Output the (x, y) coordinate of the center of the cell containing the given text.  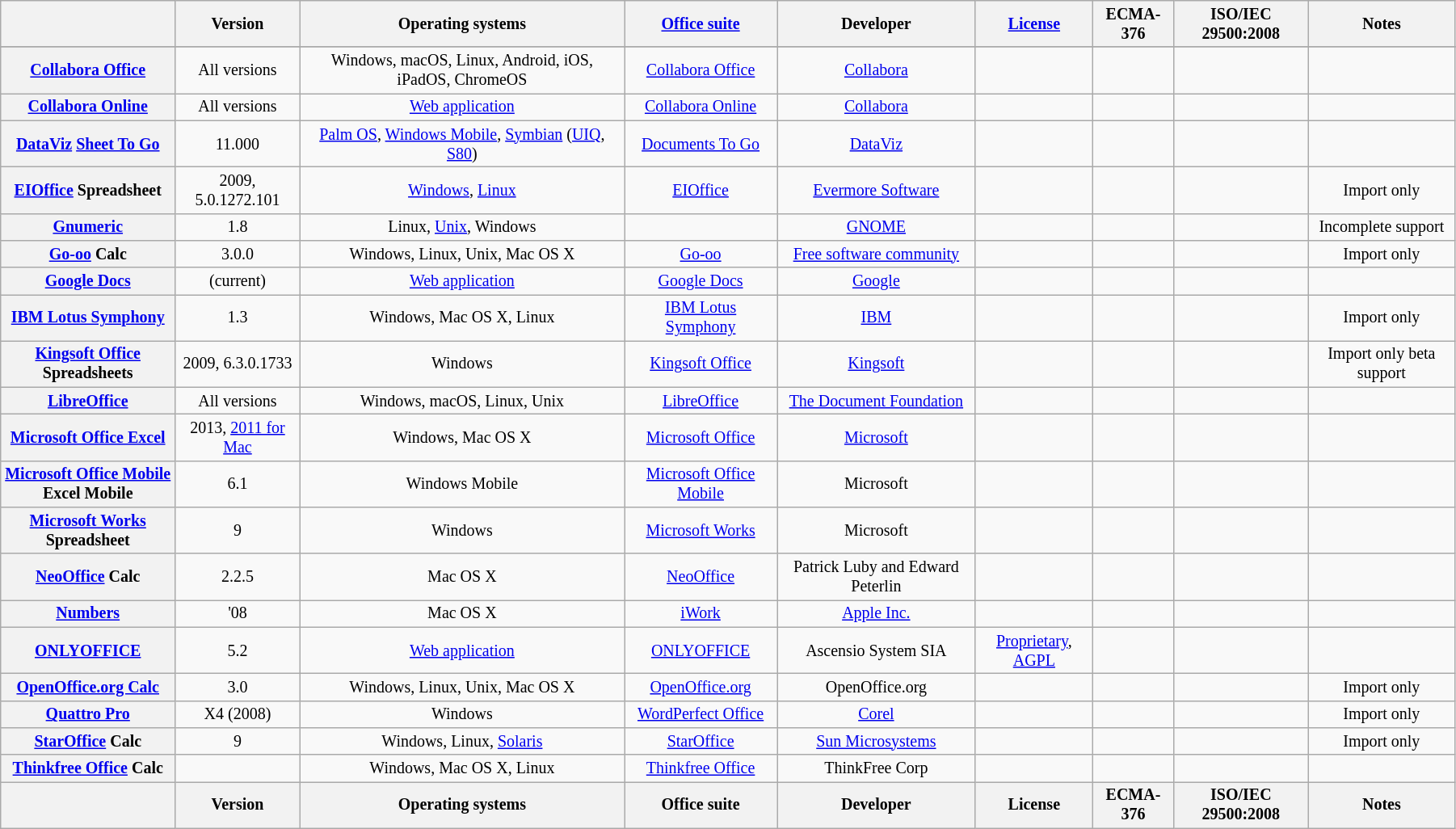
Microsoft Works Spreadsheet (88, 530)
3.0.0 (238, 254)
Thinkfree Office (701, 768)
NeoOffice (701, 577)
5.2 (238, 651)
IBM (876, 318)
EIOffice (701, 191)
WordPerfect Office (701, 714)
Gnumeric (88, 226)
StarOffice (701, 742)
X4 (2008) (238, 714)
EIOffice Spreadsheet (88, 191)
11.000 (238, 144)
Go-oo Calc (88, 254)
Windows, Linux, Solaris (462, 742)
OpenOffice.org Calc (88, 687)
iWork (701, 614)
DataViz (876, 144)
Windows, Linux (462, 191)
Palm OS, Windows Mobile, Symbian (UIQ, S80) (462, 144)
Kingsoft Office (701, 364)
Proprietary, AGPL (1034, 651)
Google (876, 281)
Microsoft Office Excel (88, 438)
Go-oo (701, 254)
Incomplete support (1382, 226)
Windows, macOS, Linux, Android, iOS, iPadOS, ChromeOS (462, 71)
2009, 5.0.1272.101 (238, 191)
Quattro Pro (88, 714)
Windows Mobile (462, 485)
Corel (876, 714)
Sun Microsystems (876, 742)
1.3 (238, 318)
Kingsoft (876, 364)
1.8 (238, 226)
Evermore Software (876, 191)
Documents To Go (701, 144)
GNOME (876, 226)
Linux, Unix, Windows (462, 226)
Microsoft Office (701, 438)
Microsoft Office Mobile Excel Mobile (88, 485)
DataViz Sheet To Go (88, 144)
6.1 (238, 485)
StarOffice Calc (88, 742)
2013, 2011 for Mac (238, 438)
Numbers (88, 614)
Microsoft Works (701, 530)
ThinkFree Corp (876, 768)
'08 (238, 614)
The Document Foundation (876, 401)
Patrick Luby and Edward Peterlin (876, 577)
Ascensio System SIA (876, 651)
2.2.5 (238, 577)
NeoOffice Calc (88, 577)
2009, 6.3.0.1733 (238, 364)
Microsoft Office Mobile (701, 485)
Kingsoft Office Spreadsheets (88, 364)
Apple Inc. (876, 614)
Windows, Mac OS X (462, 438)
Free software community (876, 254)
Thinkfree Office Calc (88, 768)
Import only beta support (1382, 364)
3.0 (238, 687)
(current) (238, 281)
Windows, macOS, Linux, Unix (462, 401)
